Output the [X, Y] coordinate of the center of the cell containing the given text.  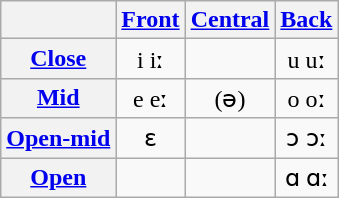
Mid [58, 98]
u uː [306, 59]
Front [150, 20]
Central [230, 20]
ɑ ɑː [306, 178]
Open-mid [58, 138]
o oː [306, 98]
Close [58, 59]
ɔ ɔː [306, 138]
ɛ [150, 138]
Back [306, 20]
e eː [150, 98]
i iː [150, 59]
Open [58, 178]
(ə) [230, 98]
